Return the [X, Y] coordinate for the center point of the cell that contains the specified text.  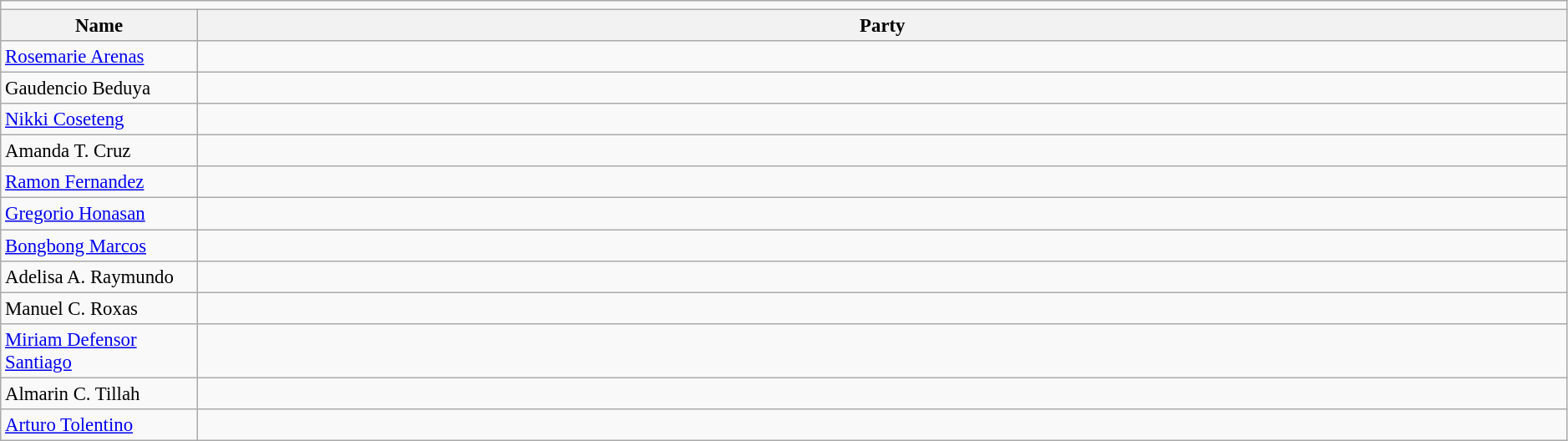
Adelisa A. Raymundo [99, 276]
Party [882, 26]
Gregorio Honasan [99, 214]
Bongbong Marcos [99, 246]
Rosemarie Arenas [99, 57]
Ramon Fernandez [99, 183]
Arturo Tolentino [99, 425]
Amanda T. Cruz [99, 151]
Gaudencio Beduya [99, 89]
Miriam Defensor Santiago [99, 351]
Nikki Coseteng [99, 119]
Manuel C. Roxas [99, 308]
Name [99, 26]
Almarin C. Tillah [99, 393]
